Determine the [x, y] coordinate at the center of the cell enclosing the given text.  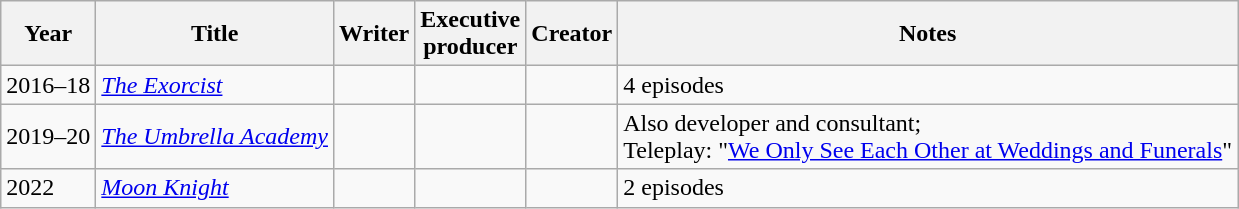
4 episodes [928, 85]
Creator [572, 34]
Moon Knight [215, 188]
The Exorcist [215, 85]
Also developer and consultant;Teleplay: "We Only See Each Other at Weddings and Funerals" [928, 136]
Writer [374, 34]
Notes [928, 34]
Executiveproducer [470, 34]
2019–20 [48, 136]
Title [215, 34]
The Umbrella Academy [215, 136]
2 episodes [928, 188]
2022 [48, 188]
Year [48, 34]
2016–18 [48, 85]
